Extract the [x, y] coordinate from the center of the cell holding the provided text.  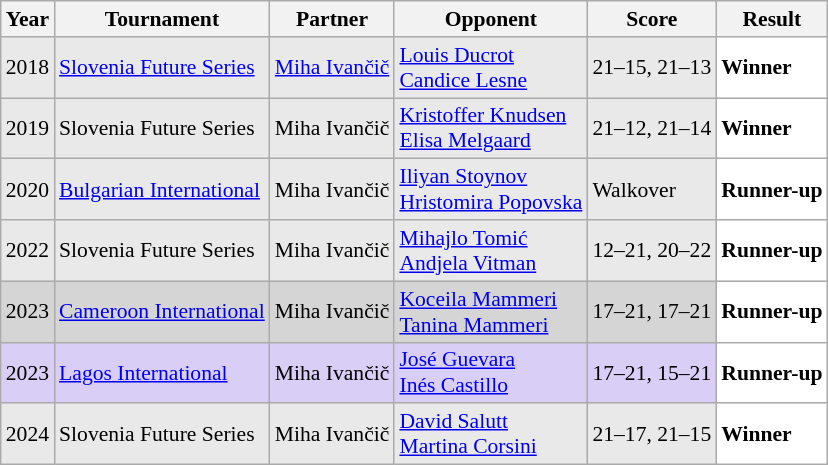
Partner [332, 19]
Mihajlo Tomić Andjela Vitman [490, 250]
Iliyan Stoynov Hristomira Popovska [490, 190]
2019 [28, 128]
Walkover [652, 190]
21–12, 21–14 [652, 128]
2022 [28, 250]
Opponent [490, 19]
2024 [28, 434]
Tournament [162, 19]
2018 [28, 68]
17–21, 15–21 [652, 372]
Lagos International [162, 372]
José Guevara Inés Castillo [490, 372]
12–21, 20–22 [652, 250]
Koceila Mammeri Tanina Mammeri [490, 312]
Year [28, 19]
Louis Ducrot Candice Lesne [490, 68]
Kristoffer Knudsen Elisa Melgaard [490, 128]
Score [652, 19]
21–17, 21–15 [652, 434]
Result [772, 19]
2020 [28, 190]
17–21, 17–21 [652, 312]
Bulgarian International [162, 190]
Cameroon International [162, 312]
21–15, 21–13 [652, 68]
David Salutt Martina Corsini [490, 434]
